Extract the [X, Y] coordinate from the center of the cell holding the provided text.  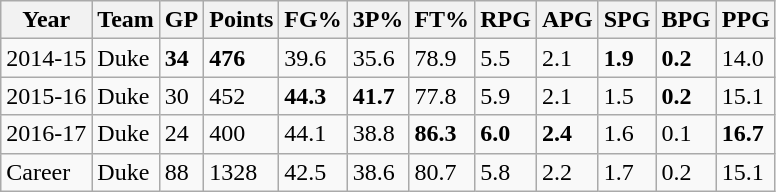
34 [181, 58]
Team [126, 20]
35.6 [378, 58]
38.8 [378, 134]
Career [46, 172]
2016-17 [46, 134]
6.0 [506, 134]
SPG [627, 20]
2014-15 [46, 58]
16.7 [746, 134]
2015-16 [46, 96]
44.3 [313, 96]
42.5 [313, 172]
1.7 [627, 172]
FG% [313, 20]
3P% [378, 20]
39.6 [313, 58]
0.1 [686, 134]
24 [181, 134]
476 [242, 58]
86.3 [442, 134]
2.2 [567, 172]
PPG [746, 20]
78.9 [442, 58]
80.7 [442, 172]
1.5 [627, 96]
1.9 [627, 58]
44.1 [313, 134]
400 [242, 134]
BPG [686, 20]
5.8 [506, 172]
5.9 [506, 96]
38.6 [378, 172]
APG [567, 20]
30 [181, 96]
88 [181, 172]
2.4 [567, 134]
FT% [442, 20]
452 [242, 96]
1328 [242, 172]
77.8 [442, 96]
Points [242, 20]
41.7 [378, 96]
14.0 [746, 58]
5.5 [506, 58]
Year [46, 20]
1.6 [627, 134]
RPG [506, 20]
GP [181, 20]
